Search for the cell housing the specified text and yield its [X, Y] center coordinate. 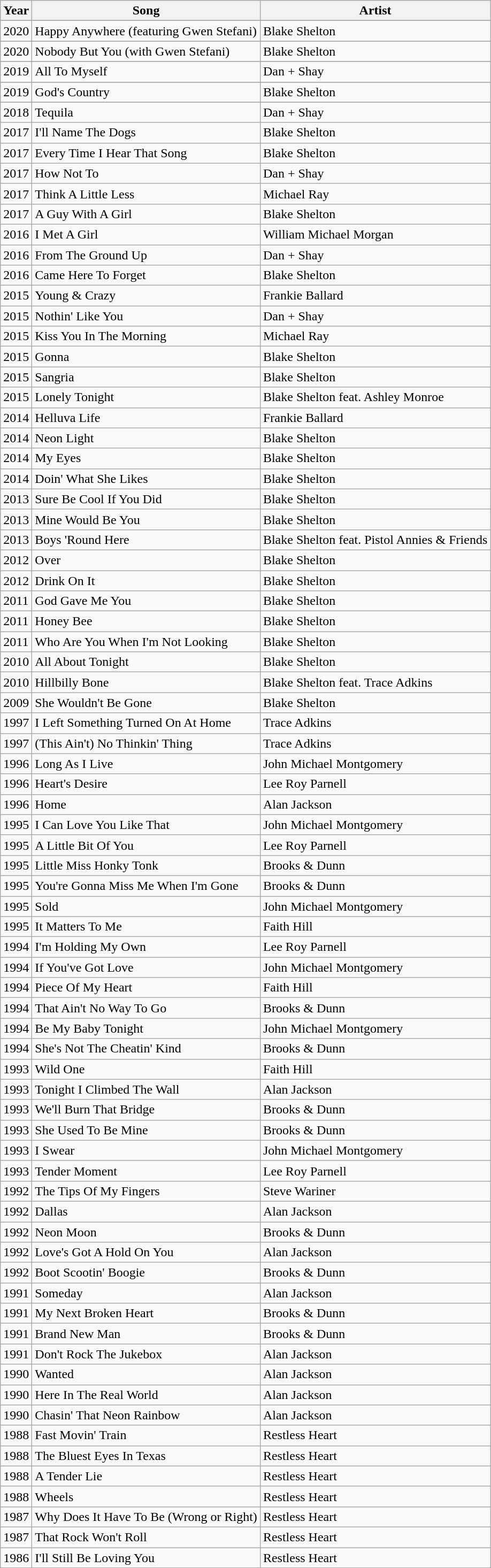
Be My Baby Tonight [147, 1028]
All About Tonight [147, 662]
The Tips Of My Fingers [147, 1191]
Happy Anywhere (featuring Gwen Stefani) [147, 31]
Artist [375, 11]
I'll Still Be Loving You [147, 1558]
From The Ground Up [147, 255]
Tonight I Climbed The Wall [147, 1089]
That Rock Won't Roll [147, 1537]
Little Miss Honky Tonk [147, 865]
Young & Crazy [147, 296]
Tequila [147, 112]
Kiss You In The Morning [147, 336]
I Met A Girl [147, 234]
A Tender Lie [147, 1476]
Brand New Man [147, 1334]
Came Here To Forget [147, 275]
A Little Bit Of You [147, 845]
A Guy With A Girl [147, 214]
2009 [16, 703]
Gonna [147, 357]
Wanted [147, 1374]
Drink On It [147, 580]
If You've Got Love [147, 967]
Wild One [147, 1069]
Don't Rock The Jukebox [147, 1354]
Song [147, 11]
All To Myself [147, 72]
We'll Burn That Bridge [147, 1110]
Why Does It Have To Be (Wrong or Right) [147, 1517]
How Not To [147, 173]
God Gave Me You [147, 601]
(This Ain't) No Thinkin' Thing [147, 743]
Neon Moon [147, 1232]
Lonely Tonight [147, 397]
I Left Something Turned On At Home [147, 723]
You're Gonna Miss Me When I'm Gone [147, 886]
Someday [147, 1293]
Honey Bee [147, 621]
Blake Shelton feat. Trace Adkins [375, 682]
Sangria [147, 377]
Nobody But You (with Gwen Stefani) [147, 51]
I'm Holding My Own [147, 947]
Neon Light [147, 438]
William Michael Morgan [375, 234]
I Swear [147, 1150]
Every Time I Hear That Song [147, 153]
Who Are You When I'm Not Looking [147, 642]
Mine Would Be You [147, 519]
Year [16, 11]
Doin' What She Likes [147, 479]
Boot Scootin' Boogie [147, 1273]
She Used To Be Mine [147, 1130]
Blake Shelton feat. Ashley Monroe [375, 397]
She Wouldn't Be Gone [147, 703]
Dallas [147, 1211]
Steve Wariner [375, 1191]
She's Not The Cheatin' Kind [147, 1049]
Nothin' Like You [147, 316]
Love's Got A Hold On You [147, 1252]
Long As I Live [147, 764]
Here In The Real World [147, 1395]
Piece Of My Heart [147, 988]
The Bluest Eyes In Texas [147, 1456]
I'll Name The Dogs [147, 133]
God's Country [147, 92]
Sold [147, 906]
It Matters To Me [147, 927]
Over [147, 560]
That Ain't No Way To Go [147, 1008]
Blake Shelton feat. Pistol Annies & Friends [375, 540]
Heart's Desire [147, 784]
I Can Love You Like That [147, 825]
Fast Movin' Train [147, 1435]
Chasin' That Neon Rainbow [147, 1415]
Boys 'Round Here [147, 540]
Helluva Life [147, 418]
Think A Little Less [147, 194]
Sure Be Cool If You Did [147, 499]
2018 [16, 112]
Tender Moment [147, 1171]
Wheels [147, 1496]
1986 [16, 1558]
Home [147, 804]
My Next Broken Heart [147, 1313]
Hillbilly Bone [147, 682]
My Eyes [147, 458]
